Output the [x, y] coordinate of the center of the cell containing the given text.  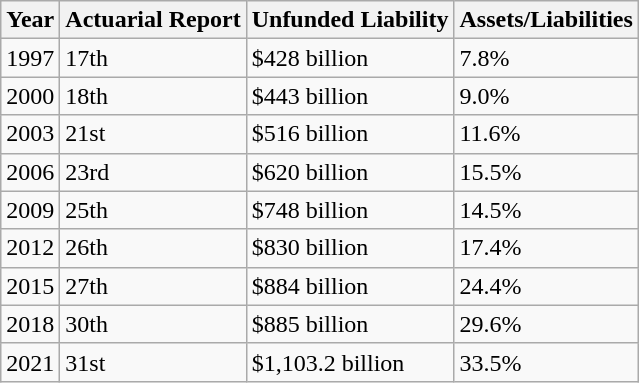
2006 [30, 172]
2003 [30, 134]
33.5% [546, 362]
$516 billion [350, 134]
$443 billion [350, 96]
25th [153, 210]
2009 [30, 210]
31st [153, 362]
21st [153, 134]
27th [153, 286]
2018 [30, 324]
2000 [30, 96]
30th [153, 324]
26th [153, 248]
2015 [30, 286]
$428 billion [350, 58]
1997 [30, 58]
14.5% [546, 210]
Unfunded Liability [350, 20]
23rd [153, 172]
$884 billion [350, 286]
11.6% [546, 134]
$830 billion [350, 248]
2021 [30, 362]
$620 billion [350, 172]
9.0% [546, 96]
Assets/Liabilities [546, 20]
17th [153, 58]
7.8% [546, 58]
2012 [30, 248]
$885 billion [350, 324]
Year [30, 20]
$1,103.2 billion [350, 362]
18th [153, 96]
17.4% [546, 248]
29.6% [546, 324]
$748 billion [350, 210]
Actuarial Report [153, 20]
15.5% [546, 172]
24.4% [546, 286]
